Provide the [x, y] coordinate of the cell's center where the given text is located.  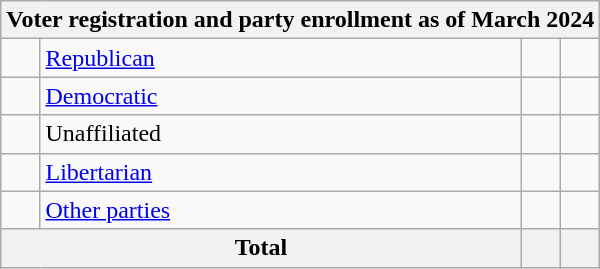
Libertarian [280, 172]
Democratic [280, 96]
Other parties [280, 210]
Unaffiliated [280, 134]
Total [262, 248]
Voter registration and party enrollment as of March 2024 [300, 20]
Republican [280, 58]
